Locate the cell with the specified text and output its [x, y] center coordinate. 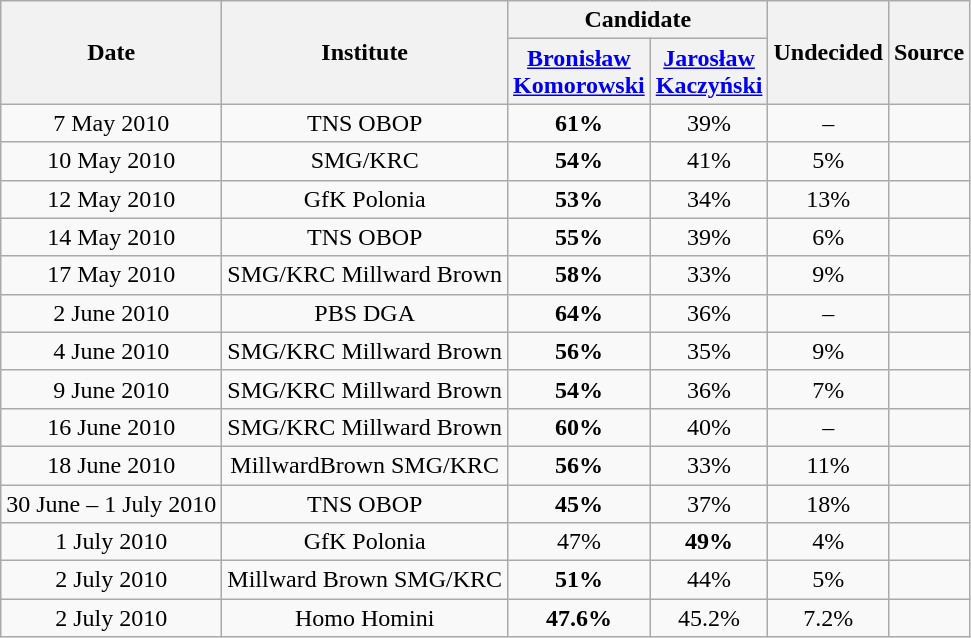
47.6% [580, 618]
41% [709, 161]
Date [112, 52]
58% [580, 275]
Source [928, 52]
4 June 2010 [112, 351]
37% [709, 503]
Millward Brown SMG/KRC [365, 580]
10 May 2010 [112, 161]
18% [828, 503]
40% [709, 427]
34% [709, 199]
Homo Homini [365, 618]
PBS DGA [365, 313]
44% [709, 580]
Jarosław Kaczyński [709, 72]
SMG/KRC [365, 161]
6% [828, 237]
47% [580, 542]
7.2% [828, 618]
1 July 2010 [112, 542]
11% [828, 465]
Bronisław Komorowski [580, 72]
30 June – 1 July 2010 [112, 503]
60% [580, 427]
2 June 2010 [112, 313]
18 June 2010 [112, 465]
13% [828, 199]
49% [709, 542]
Undecided [828, 52]
12 May 2010 [112, 199]
55% [580, 237]
17 May 2010 [112, 275]
53% [580, 199]
9 June 2010 [112, 389]
7% [828, 389]
35% [709, 351]
51% [580, 580]
45.2% [709, 618]
14 May 2010 [112, 237]
Candidate [638, 20]
45% [580, 503]
16 June 2010 [112, 427]
7 May 2010 [112, 123]
61% [580, 123]
MillwardBrown SMG/KRC [365, 465]
64% [580, 313]
4% [828, 542]
Institute [365, 52]
